Return [X, Y] of the center of cell containing provided text 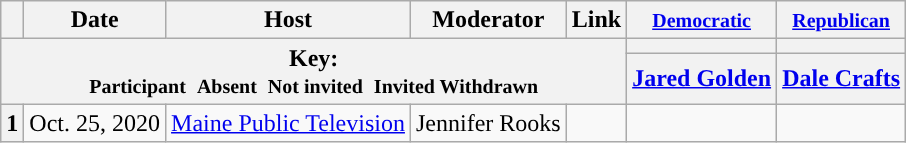
Oct. 25, 2020 [95, 123]
Republican [842, 20]
Democratic [702, 20]
1 [12, 123]
Link [596, 20]
Date [95, 20]
Moderator [488, 20]
Host [288, 20]
Key: Participant Absent Not invited Invited Withdrawn [314, 72]
Maine Public Television [288, 123]
Dale Crafts [842, 78]
Jared Golden [702, 78]
Jennifer Rooks [488, 123]
